Return the (x, y) coordinate for the center point of the cell that contains the specified text.  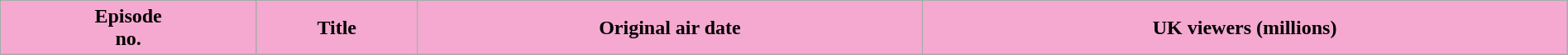
Title (337, 28)
Episodeno. (129, 28)
Original air date (670, 28)
UK viewers (millions) (1245, 28)
